Scan for the cell matching the given text and deliver its [X, Y] coordinate at center. 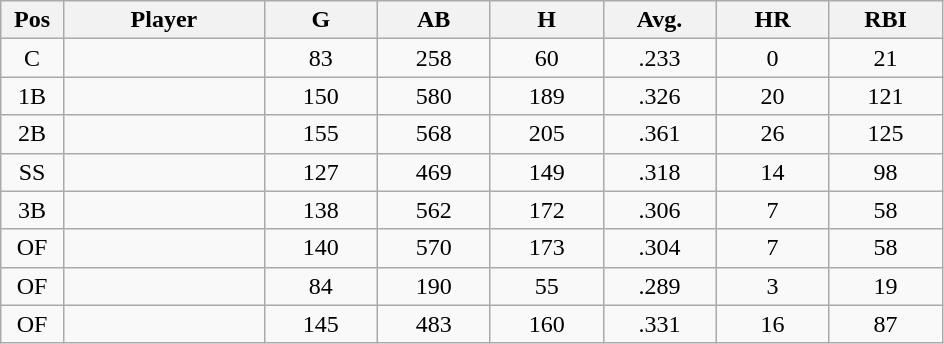
189 [546, 96]
138 [320, 210]
580 [434, 96]
RBI [886, 20]
H [546, 20]
14 [772, 172]
.318 [660, 172]
155 [320, 134]
190 [434, 286]
.326 [660, 96]
568 [434, 134]
20 [772, 96]
1B [32, 96]
149 [546, 172]
121 [886, 96]
Avg. [660, 20]
.233 [660, 58]
83 [320, 58]
84 [320, 286]
87 [886, 324]
127 [320, 172]
19 [886, 286]
145 [320, 324]
Player [164, 20]
Pos [32, 20]
3B [32, 210]
HR [772, 20]
.304 [660, 248]
SS [32, 172]
173 [546, 248]
570 [434, 248]
26 [772, 134]
150 [320, 96]
16 [772, 324]
483 [434, 324]
469 [434, 172]
G [320, 20]
258 [434, 58]
C [32, 58]
.289 [660, 286]
AB [434, 20]
125 [886, 134]
205 [546, 134]
172 [546, 210]
562 [434, 210]
0 [772, 58]
.331 [660, 324]
2B [32, 134]
3 [772, 286]
.306 [660, 210]
160 [546, 324]
140 [320, 248]
.361 [660, 134]
60 [546, 58]
98 [886, 172]
21 [886, 58]
55 [546, 286]
